From the cell containing the given text, extract its center point as [X, Y] coordinate. 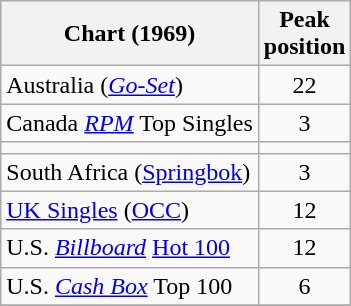
South Africa (Springbok) [130, 172]
U.S. Cash Box Top 100 [130, 286]
Australia (Go-Set) [130, 85]
Canada RPM Top Singles [130, 123]
Chart (1969) [130, 34]
U.S. Billboard Hot 100 [130, 248]
22 [304, 85]
Peakposition [304, 34]
UK Singles (OCC) [130, 210]
6 [304, 286]
